Return [X, Y] of the center of cell containing provided text 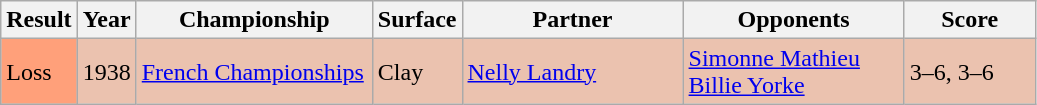
Year [106, 20]
3–6, 3–6 [970, 72]
Simonne Mathieu Billie Yorke [794, 72]
Result [39, 20]
Surface [417, 20]
Loss [39, 72]
1938 [106, 72]
Clay [417, 72]
Opponents [794, 20]
Championship [254, 20]
Nelly Landry [572, 72]
French Championships [254, 72]
Score [970, 20]
Partner [572, 20]
